Pinpoint the cell where the given text exists, returning its [X, Y] midpoint coordinate. 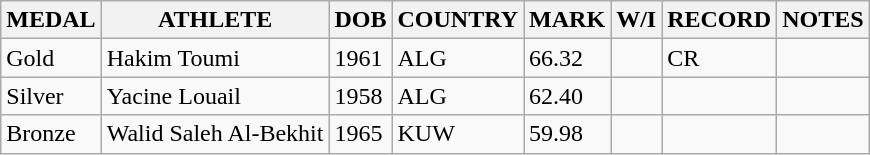
Yacine Louail [215, 96]
NOTES [823, 20]
MARK [568, 20]
66.32 [568, 58]
W/I [636, 20]
Walid Saleh Al-Bekhit [215, 134]
COUNTRY [458, 20]
62.40 [568, 96]
CR [720, 58]
1961 [360, 58]
ATHLETE [215, 20]
RECORD [720, 20]
59.98 [568, 134]
DOB [360, 20]
1958 [360, 96]
1965 [360, 134]
Gold [51, 58]
Silver [51, 96]
Bronze [51, 134]
Hakim Toumi [215, 58]
KUW [458, 134]
MEDAL [51, 20]
